Output the [x, y] coordinate of the center of the cell containing the given text.  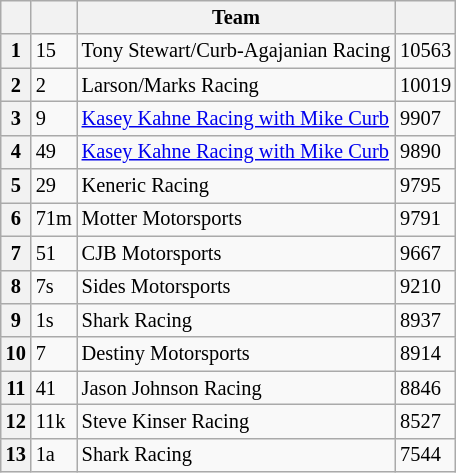
15 [54, 51]
Jason Johnson Racing [236, 388]
1a [54, 455]
10563 [426, 51]
10 [16, 354]
Destiny Motorsports [236, 354]
4 [16, 152]
Team [236, 17]
3 [16, 118]
8937 [426, 320]
9791 [426, 219]
8914 [426, 354]
Larson/Marks Racing [236, 85]
8 [16, 287]
13 [16, 455]
Keneric Racing [236, 186]
71m [54, 219]
7544 [426, 455]
Steve Kinser Racing [236, 421]
1 [16, 51]
12 [16, 421]
51 [54, 253]
41 [54, 388]
5 [16, 186]
Sides Motorsports [236, 287]
8846 [426, 388]
49 [54, 152]
9795 [426, 186]
11 [16, 388]
9890 [426, 152]
Motter Motorsports [236, 219]
6 [16, 219]
10019 [426, 85]
9907 [426, 118]
CJB Motorsports [236, 253]
Tony Stewart/Curb-Agajanian Racing [236, 51]
29 [54, 186]
11k [54, 421]
7s [54, 287]
9210 [426, 287]
1s [54, 320]
8527 [426, 421]
9667 [426, 253]
